For the text-containing cell, return its midpoint in [X, Y] coordinate format. 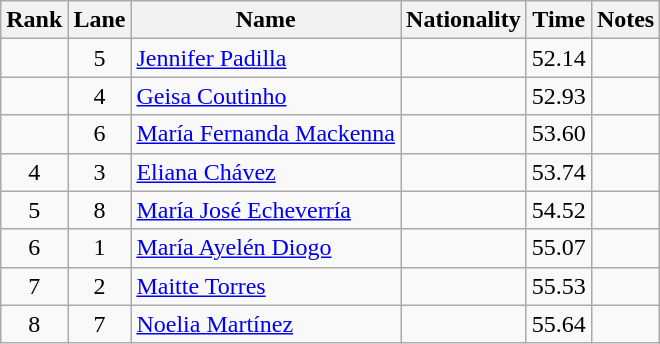
52.93 [558, 96]
Time [558, 20]
55.64 [558, 324]
55.07 [558, 248]
1 [100, 248]
53.60 [558, 134]
Rank [34, 20]
2 [100, 286]
55.53 [558, 286]
54.52 [558, 210]
Geisa Coutinho [266, 96]
María Fernanda Mackenna [266, 134]
3 [100, 172]
Maitte Torres [266, 286]
52.14 [558, 58]
Name [266, 20]
María Ayelén Diogo [266, 248]
Noelia Martínez [266, 324]
Eliana Chávez [266, 172]
53.74 [558, 172]
Notes [625, 20]
Lane [100, 20]
Jennifer Padilla [266, 58]
Nationality [464, 20]
María José Echeverría [266, 210]
